Find where the given text appears and provide that cell's center as (x, y) coordinate. 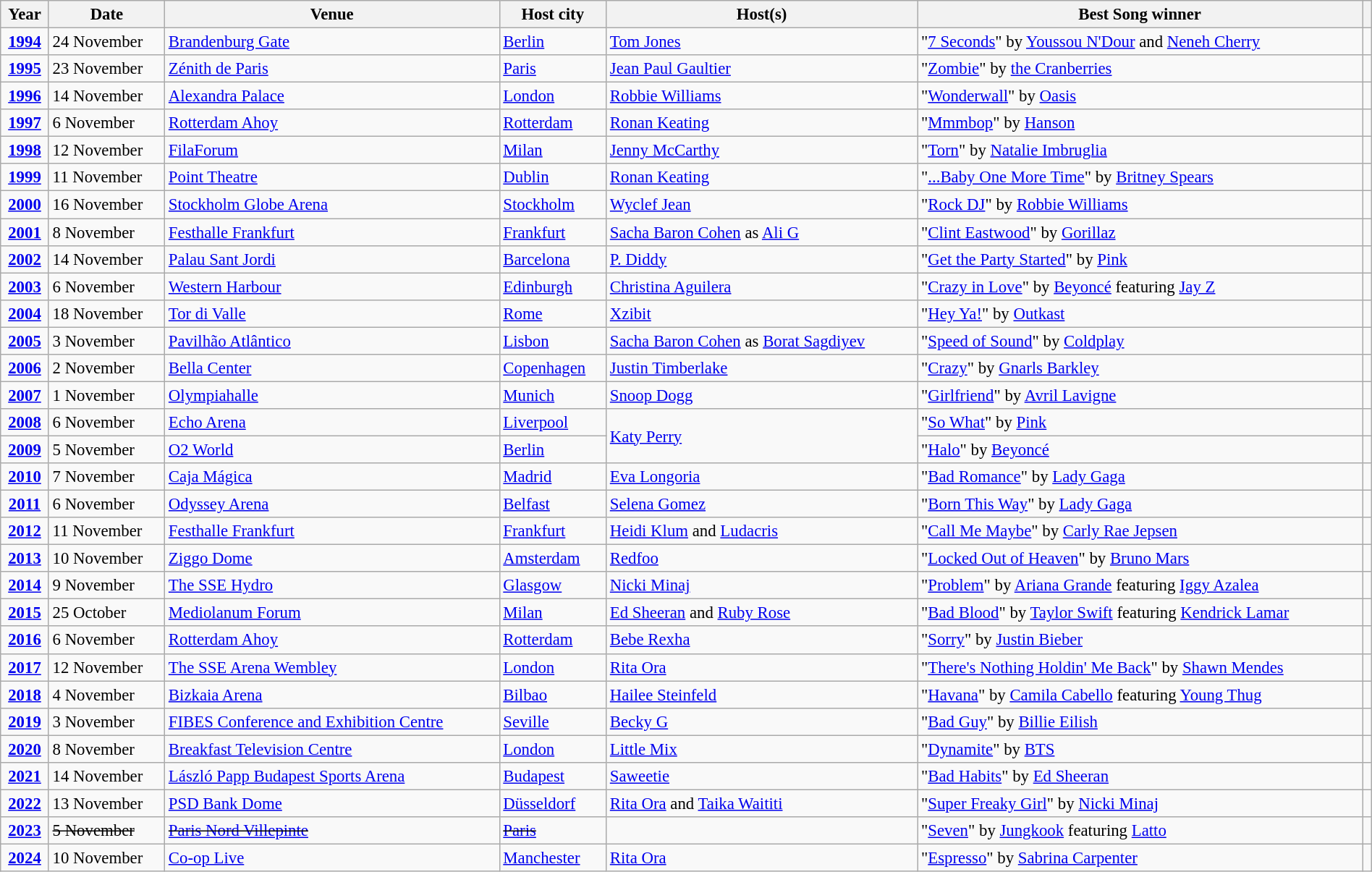
PSD Bank Dome (332, 803)
"Super Freaky Girl" by Nicki Minaj (1140, 803)
2023 (25, 831)
Year (25, 14)
2021 (25, 776)
Best Song winner (1140, 14)
"Girlfriend" by Avril Lavigne (1140, 395)
P. Diddy (762, 259)
"Born This Way" by Lady Gaga (1140, 504)
Glasgow (553, 585)
Wyclef Jean (762, 205)
Point Theatre (332, 177)
Edinburgh (553, 287)
Bizkaia Arena (332, 695)
Echo Arena (332, 423)
"Torn" by Natalie Imbruglia (1140, 151)
Ed Sheeran and Ruby Rose (762, 613)
"Get the Party Started" by Pink (1140, 259)
Odyssey Arena (332, 504)
2007 (25, 395)
Xzibit (762, 313)
1996 (25, 96)
Manchester (553, 858)
16 November (106, 205)
2010 (25, 477)
Hailee Steinfeld (762, 695)
"Seven" by Jungkook featuring Latto (1140, 831)
Nicki Minaj (762, 585)
"Dynamite" by BTS (1140, 749)
Bebe Rexha (762, 640)
Caja Mágica (332, 477)
Date (106, 14)
Christina Aguilera (762, 287)
2006 (25, 368)
2009 (25, 449)
2008 (25, 423)
2003 (25, 287)
13 November (106, 803)
Rome (553, 313)
Tom Jones (762, 42)
"There's Nothing Holdin' Me Back" by Shawn Mendes (1140, 667)
Palau Sant Jordi (332, 259)
2012 (25, 531)
2 November (106, 368)
"Crazy" by Gnarls Barkley (1140, 368)
1 November (106, 395)
Snoop Dogg (762, 395)
Host(s) (762, 14)
Munich (553, 395)
"Sorry" by Justin Bieber (1140, 640)
Becky G (762, 721)
2001 (25, 232)
"Espresso" by Sabrina Carpenter (1140, 858)
1994 (25, 42)
Liverpool (553, 423)
18 November (106, 313)
2018 (25, 695)
Amsterdam (553, 559)
"Locked Out of Heaven" by Bruno Mars (1140, 559)
"Wonderwall" by Oasis (1140, 96)
Breakfast Television Centre (332, 749)
2022 (25, 803)
Saweetie (762, 776)
Düsseldorf (553, 803)
Robbie Williams (762, 96)
2013 (25, 559)
2014 (25, 585)
O2 World (332, 449)
1998 (25, 151)
2019 (25, 721)
The SSE Arena Wembley (332, 667)
2004 (25, 313)
"Crazy in Love" by Beyoncé featuring Jay Z (1140, 287)
Alexandra Palace (332, 96)
"Havana" by Camila Cabello featuring Young Thug (1140, 695)
Paris Nord Villepinte (332, 831)
FilaForum (332, 151)
1995 (25, 69)
Lisbon (553, 341)
Rita Ora and Taika Waititi (762, 803)
Stockholm (553, 205)
Sacha Baron Cohen as Borat Sagdiyev (762, 341)
Barcelona (553, 259)
Co-op Live (332, 858)
Bilbao (553, 695)
Jean Paul Gaultier (762, 69)
"Clint Eastwood" by Gorillaz (1140, 232)
"Problem" by Ariana Grande featuring Iggy Azalea (1140, 585)
Olympiahalle (332, 395)
"So What" by Pink (1140, 423)
Ziggo Dome (332, 559)
"...Baby One More Time" by Britney Spears (1140, 177)
1997 (25, 123)
"Mmmbop" by Hanson (1140, 123)
László Papp Budapest Sports Arena (332, 776)
Seville (553, 721)
Belfast (553, 504)
"Hey Ya!" by Outkast (1140, 313)
"Speed of Sound" by Coldplay (1140, 341)
Host city (553, 14)
Heidi Klum and Ludacris (762, 531)
"Zombie" by the Cranberries (1140, 69)
2015 (25, 613)
Dublin (553, 177)
Eva Longoria (762, 477)
Pavilhão Atlântico (332, 341)
1999 (25, 177)
Selena Gomez (762, 504)
"Bad Habits" by Ed Sheeran (1140, 776)
25 October (106, 613)
Tor di Valle (332, 313)
23 November (106, 69)
Zénith de Paris (332, 69)
"Call Me Maybe" by Carly Rae Jepsen (1140, 531)
Brandenburg Gate (332, 42)
2002 (25, 259)
2016 (25, 640)
2020 (25, 749)
Katy Perry (762, 436)
4 November (106, 695)
2000 (25, 205)
Copenhagen (553, 368)
7 November (106, 477)
"7 Seconds" by Youssou N'Dour and Neneh Cherry (1140, 42)
Mediolanum Forum (332, 613)
The SSE Hydro (332, 585)
9 November (106, 585)
Venue (332, 14)
"Bad Guy" by Billie Eilish (1140, 721)
"Bad Romance" by Lady Gaga (1140, 477)
2005 (25, 341)
Bella Center (332, 368)
Justin Timberlake (762, 368)
"Halo" by Beyoncé (1140, 449)
2011 (25, 504)
Madrid (553, 477)
"Rock DJ" by Robbie Williams (1140, 205)
"Bad Blood" by Taylor Swift featuring Kendrick Lamar (1140, 613)
Redfoo (762, 559)
Budapest (553, 776)
Jenny McCarthy (762, 151)
Little Mix (762, 749)
2024 (25, 858)
Western Harbour (332, 287)
24 November (106, 42)
Sacha Baron Cohen as Ali G (762, 232)
FIBES Conference and Exhibition Centre (332, 721)
2017 (25, 667)
Stockholm Globe Arena (332, 205)
